Identify which cell holds the provided text, then report its [X, Y] central coordinate. 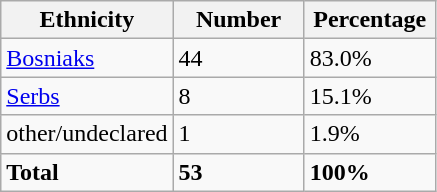
other/undeclared [87, 134]
1.9% [370, 134]
Percentage [370, 20]
1 [238, 134]
Serbs [87, 96]
53 [238, 172]
Ethnicity [87, 20]
8 [238, 96]
83.0% [370, 58]
44 [238, 58]
15.1% [370, 96]
Total [87, 172]
Number [238, 20]
100% [370, 172]
Bosniaks [87, 58]
